Search for the cell housing the specified text and yield its [X, Y] center coordinate. 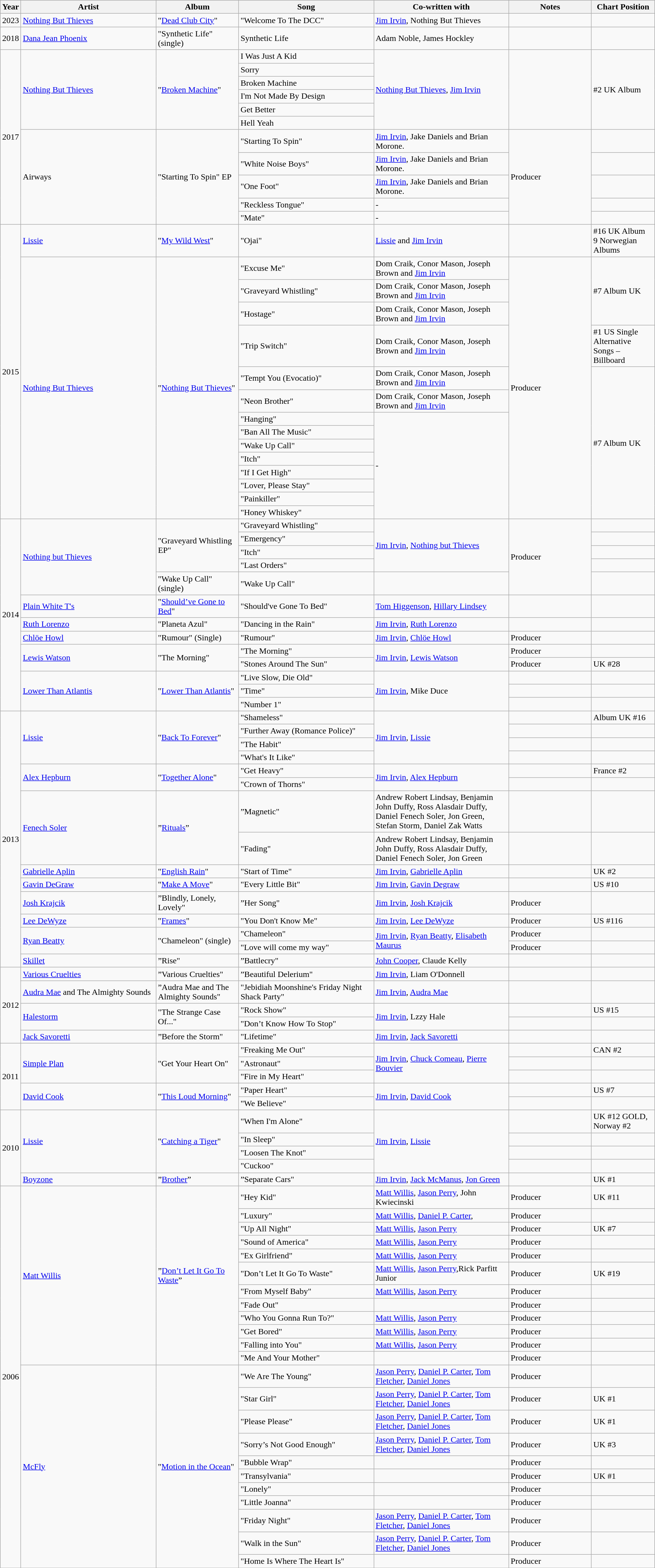
McFly [89, 1466]
Jim Irvin, Gavin Degraw [441, 885]
"Ban All The Music" [306, 432]
"One Foot" [306, 186]
"Tempt You (Evocatio)" [306, 378]
2011 [10, 1077]
"Shameless" [306, 717]
"The Habit" [306, 744]
Dana Jean Phoenix [89, 38]
2006 [10, 1377]
Jim Irvin, Liam O'Donnell [441, 974]
US #116 [623, 921]
"Little Joanna" [306, 1502]
UK #2 [623, 871]
I Was Just A Kid [306, 56]
"Rumour" (Single) [197, 638]
"Crown of Thorns" [306, 784]
Adam Noble, James Hockley [441, 38]
I'm Not Made By Design [306, 96]
2018 [10, 38]
"Together Alone" [197, 778]
”Rise" [197, 961]
Jim Irvin, Josh Krajcik [441, 903]
"Rock Show" [306, 1010]
"Wake Up Call" (single) [197, 584]
"You Don't Know Me" [306, 921]
"Chameleon" (single) [197, 941]
2023 [10, 20]
Notes [550, 7]
2015 [10, 372]
"Reckless Tongue" [306, 205]
”Audra Mae and The Almighty Sounds" [197, 992]
Jack Savoretti [89, 1037]
Lewis Watson [89, 658]
"Don’t Know How To Stop" [306, 1024]
"Graveyard Whistling EP" [197, 546]
"Astronaut" [306, 1063]
"If I Get High" [306, 472]
"English Rain" [197, 871]
Jim Irvin, Lewis Watson [441, 658]
Jim Irvin, Nothing But Thieves [441, 20]
"Me And Your Mother" [306, 1358]
"Synthetic Life" (single) [197, 38]
"Who You Gonna Run To?" [306, 1318]
Matt Willis, Jason Perry, John Kwiecinski [441, 1197]
Synthetic Life [306, 38]
Gavin DeGraw [89, 885]
Get Better [306, 110]
Fenech Soler [89, 828]
"We Believe" [306, 1103]
Jim Irvin, David Cook [441, 1097]
Nothing but Thieves [89, 557]
Andrew Robert Lindsay, Benjamin John Duffy, Ross Alasdair Duffy, Daniel Fenech Soler, Jon Green, Stefan Storm, Daniel Zak Watts [441, 812]
Lower Than Atlantis [89, 691]
#1 US Single Alternative Songs – Billboard [623, 346]
"Nothing But Thieves" [197, 388]
"Paper Heart" [306, 1090]
Jim Irvin, Ruth Lorenzo [441, 624]
Boyzone [89, 1179]
Lee DeWyze [89, 921]
”Brother” [197, 1179]
David Cook [89, 1097]
"Starting To Spin" EP [197, 177]
"My Wild West" [197, 241]
”Rituals” [197, 828]
Jim Irvin, Audra Mae [441, 992]
UK #19 [623, 1274]
Ryan Beatty [89, 941]
Artist [89, 7]
"Rumour" [306, 638]
Jim Irvin, Lzzy Hale [441, 1017]
2013 [10, 839]
"Last Orders" [306, 565]
Chlöe Howl [89, 638]
"From Myself Baby" [306, 1292]
Co-written with [441, 7]
Year [10, 7]
"Get Bored" [306, 1331]
2010 [10, 1148]
Album [197, 7]
"When I'm Alone" [306, 1121]
"Ex Girlfriend" [306, 1255]
UK #3 [623, 1444]
"White Noise Boys" [306, 164]
Jim Irvin, Nothing but Thieves [441, 546]
#2 UK Album [623, 90]
Jim Irvin, Ryan Beatty, Elisabeth Maurus [441, 941]
"Up All Night" [306, 1229]
Chart Position [623, 7]
Gabrielle Aplin [89, 871]
Sorry [306, 70]
Hell Yeah [306, 123]
UK #11 [623, 1197]
#16 UK Album9 Norwegian Albums [623, 241]
Nothing But Thieves, Jim Irvin [441, 90]
"Luxury" [306, 1215]
"Jebidiah Moonshine's Friday Night Shack Party" [306, 992]
Josh Krajcik [89, 903]
Jim Irvin, Mike Duce [441, 691]
”Battlecry" [306, 961]
"Dancing in the Rain" [306, 624]
"Trip Switch" [306, 346]
Jim Irvin, Alex Hepburn [441, 778]
Ruth Lorenzo [89, 624]
"Don’t Let It Go To Waste" [306, 1274]
"Starting To Spin" [306, 141]
"Catching a Tiger" [197, 1141]
"Neon Brother" [306, 401]
John Cooper, Claude Kelly [441, 961]
"Star Girl" [306, 1399]
"What's It Like" [306, 758]
"Transylvania" [306, 1476]
"Falling into You" [306, 1345]
CAN #2 [623, 1050]
"In Sleep" [306, 1139]
"Back To Forever" [197, 737]
Halestorm [89, 1017]
"Chameleon" [306, 934]
"This Loud Morning" [197, 1097]
Jim Irvin, Lee DeWyze [441, 921]
”Magnetic" [306, 812]
"Mate" [306, 218]
UK #12 GOLD, Norway #2 [623, 1121]
2014 [10, 615]
Matt Willis, Jason Perry,Rick Parfitt Junior [441, 1274]
”Various Cruelties" [197, 974]
"Friday Night" [306, 1520]
Various Cruelties [89, 974]
"Fading" [306, 849]
"We Are The Young" [306, 1376]
"Sorry’s Not Good Enough" [306, 1444]
"Get Heavy" [306, 771]
"Lower Than Atlantis" [197, 691]
"Lover, Please Stay" [306, 485]
"Dead Club City" [197, 20]
”Beautiful Delerium" [306, 974]
2012 [10, 1005]
"Sound of America" [306, 1242]
Simple Plan [89, 1063]
UK #28 [623, 664]
Song [306, 7]
"Hostage" [306, 314]
Album UK #16 [623, 717]
Jim Irvin, Jack Savoretti [441, 1037]
”Don’t Let It Go To Waste” [197, 1275]
US #7 [623, 1090]
"Start of Time" [306, 871]
"Emergency" [306, 539]
"Live Slow, Die Old" [306, 677]
"Bubble Wrap" [306, 1462]
UK #7 [623, 1229]
"Excuse Me" [306, 268]
"Make A Move" [197, 885]
Broken Machine [306, 83]
Jim Irvin, Chuck Comeau, Pierre Bouvier [441, 1063]
"Honey Whiskey" [306, 512]
"Stones Around The Sun" [306, 664]
"Walk in the Sun" [306, 1543]
"Number 1" [306, 704]
"Home Is Where The Heart Is" [306, 1561]
Lissie and Jim Irvin [441, 241]
US #10 [623, 885]
"Get Your Heart On" [197, 1063]
France #2 [623, 771]
Plain White T's [89, 606]
"Planeta Azul" [197, 624]
"Lifetime" [306, 1037]
"Painkiller" [306, 499]
”Separate Cars" [306, 1179]
”Blindly, Lonely, Lovely" [197, 903]
”Before the Storm" [197, 1037]
"Fire in My Heart" [306, 1077]
Matt Willis, Daniel P. Carter, [441, 1215]
US #15 [623, 1010]
"Lonely" [306, 1489]
"Freaking Me Out" [306, 1050]
"Love will come my way" [306, 947]
"The Strange Case Of..." [197, 1017]
"Welcome To The DCC" [306, 20]
Jim Irvin, Chlöe Howl [441, 638]
"Should've Gone To Bed" [306, 606]
"Hey Kid" [306, 1197]
”Her Song" [306, 903]
"Cuckoo" [306, 1166]
Jim Irvin, Gabrielle Aplin [441, 871]
Airways [89, 177]
Audra Mae and The Almighty Sounds [89, 992]
2017 [10, 137]
Andrew Robert Lindsay, Benjamin John Duffy, Ross Alasdair Duffy, Daniel Fenech Soler, Jon Green [441, 849]
Matt Willis [89, 1275]
"Loosen The Knot" [306, 1153]
"Please Please" [306, 1421]
"Should’ve Gone to Bed" [197, 606]
"Every Little Bit" [306, 885]
"Hanging" [306, 419]
"Frames" [197, 921]
Tom Higgenson, Hillary Lindsey [441, 606]
Skillet [89, 961]
Alex Hepburn [89, 778]
"Motion in the Ocean" [197, 1466]
"Fade Out" [306, 1305]
"Broken Machine" [197, 90]
"Time" [306, 691]
"Ojai" [306, 241]
Jim Irvin, Jack McManus, Jon Green [441, 1179]
"Further Away (Romance Police)" [306, 731]
